Locate the cell with the specified text and output its (X, Y) center coordinate. 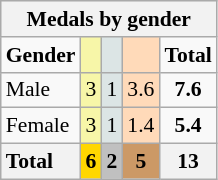
3.6 (140, 90)
Gender (41, 55)
Female (41, 126)
2 (112, 162)
5.4 (188, 126)
13 (188, 162)
1.4 (140, 126)
6 (90, 162)
5 (140, 162)
7.6 (188, 90)
Male (41, 90)
Medals by gender (109, 19)
